For the text-containing cell, return its midpoint in (X, Y) coordinate format. 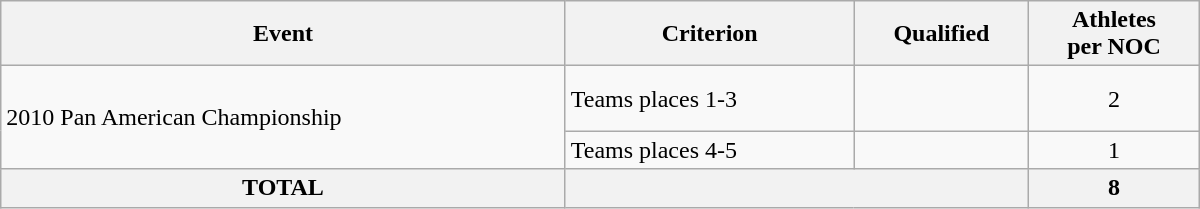
Athletes per NOC (1114, 34)
Criterion (710, 34)
Event (283, 34)
2010 Pan American Championship (283, 118)
Qualified (942, 34)
Teams places 4-5 (710, 150)
2 (1114, 98)
TOTAL (283, 188)
1 (1114, 150)
Teams places 1-3 (710, 98)
8 (1114, 188)
